Find where the given text appears and provide that cell's center as (x, y) coordinate. 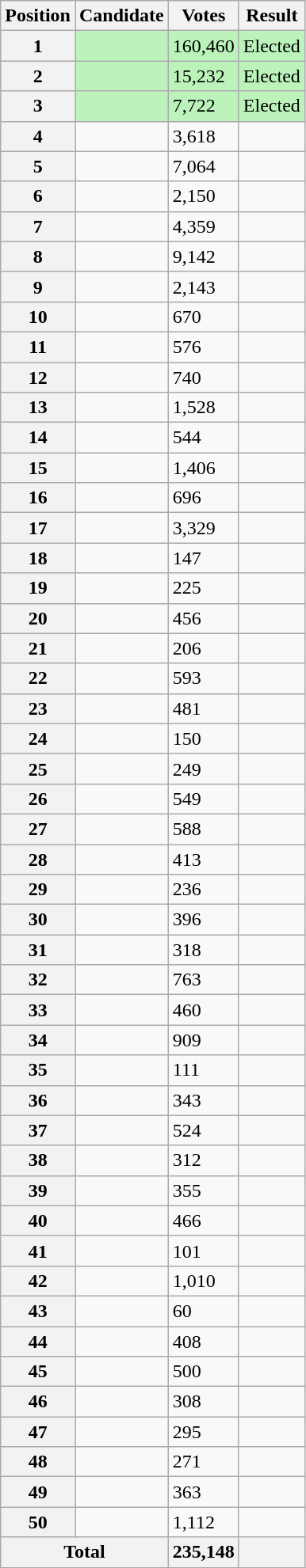
1,112 (203, 1522)
295 (203, 1432)
14 (38, 438)
47 (38, 1432)
39 (38, 1190)
40 (38, 1221)
460 (203, 1010)
30 (38, 920)
576 (203, 347)
1 (38, 46)
466 (203, 1221)
11 (38, 347)
7 (38, 226)
17 (38, 528)
Total (85, 1552)
308 (203, 1402)
44 (38, 1342)
34 (38, 1040)
500 (203, 1372)
24 (38, 738)
312 (203, 1160)
Result (271, 16)
60 (203, 1311)
7,722 (203, 106)
Votes (203, 16)
22 (38, 678)
481 (203, 708)
21 (38, 648)
343 (203, 1100)
2,150 (203, 196)
9,142 (203, 256)
355 (203, 1190)
20 (38, 618)
235,148 (203, 1552)
36 (38, 1100)
2 (38, 76)
101 (203, 1251)
Candidate (121, 16)
3 (38, 106)
29 (38, 890)
9 (38, 287)
32 (38, 980)
1,406 (203, 468)
249 (203, 769)
49 (38, 1492)
271 (203, 1462)
1,528 (203, 408)
318 (203, 950)
3,618 (203, 136)
38 (38, 1160)
544 (203, 438)
15 (38, 468)
37 (38, 1130)
524 (203, 1130)
740 (203, 378)
593 (203, 678)
909 (203, 1040)
225 (203, 588)
7,064 (203, 166)
150 (203, 738)
6 (38, 196)
43 (38, 1311)
2,143 (203, 287)
13 (38, 408)
Position (38, 16)
46 (38, 1402)
147 (203, 558)
696 (203, 498)
4 (38, 136)
48 (38, 1462)
763 (203, 980)
23 (38, 708)
35 (38, 1070)
33 (38, 1010)
111 (203, 1070)
50 (38, 1522)
670 (203, 317)
8 (38, 256)
363 (203, 1492)
42 (38, 1281)
236 (203, 890)
206 (203, 648)
413 (203, 859)
45 (38, 1372)
27 (38, 829)
549 (203, 799)
160,460 (203, 46)
456 (203, 618)
12 (38, 378)
396 (203, 920)
26 (38, 799)
3,329 (203, 528)
19 (38, 588)
16 (38, 498)
408 (203, 1342)
5 (38, 166)
15,232 (203, 76)
588 (203, 829)
31 (38, 950)
25 (38, 769)
41 (38, 1251)
1,010 (203, 1281)
28 (38, 859)
4,359 (203, 226)
18 (38, 558)
10 (38, 317)
